Capture the cell that displays the provided text and extract its [X, Y] central coordinate. 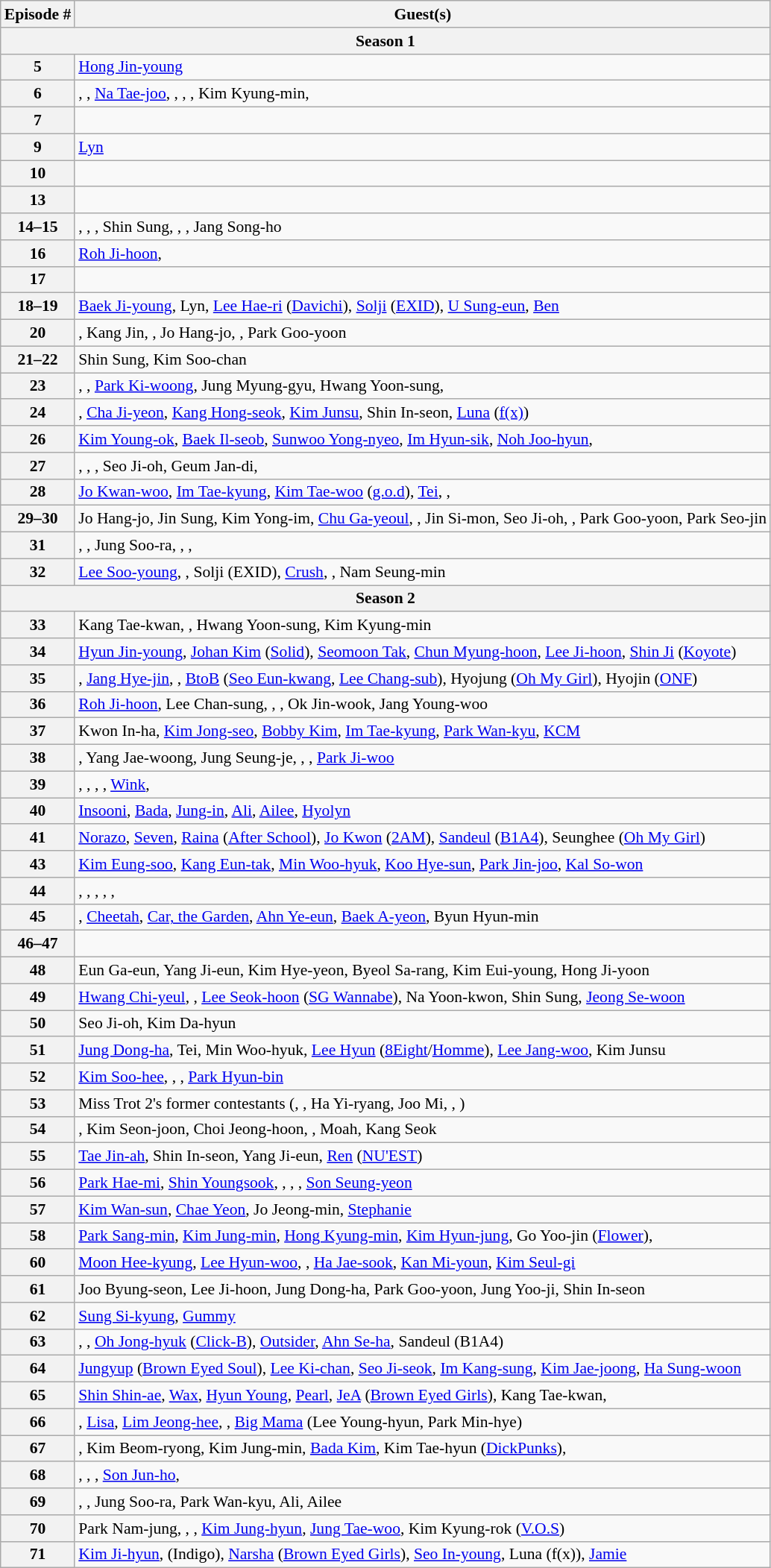
Lyn [422, 147]
64 [38, 1369]
67 [38, 1449]
55 [38, 1156]
Joo Byung-seon, Lee Ji-hoon, Jung Dong-ha, Park Goo-yoon, Jung Yoo-ji, Shin In-seon [422, 1289]
33 [38, 626]
7 [38, 121]
Lee Soo-young, , Solji (EXID), Crush, , Nam Seung-min [422, 572]
, Kang Jin, , Jo Hang-jo, , Park Goo-yoon [422, 333]
5 [38, 67]
58 [38, 1236]
50 [38, 1024]
60 [38, 1263]
39 [38, 784]
, , , Seo Ji-oh, Geum Jan-di, [422, 466]
Season 2 [385, 599]
, , Park Ki-woong, Jung Myung-gyu, Hwang Yoon-sung, [422, 386]
Kim Ji-hyun, (Indigo), Narsha (Brown Eyed Girls), Seo In-young, Luna (f(x)), Jamie [422, 1555]
, , , , , [422, 891]
51 [38, 1051]
Kang Tae-kwan, , Hwang Yoon-sung, Kim Kyung-min [422, 626]
, Lisa, Lim Jeong-hee, , Big Mama (Lee Young-hyun, Park Min-hye) [422, 1422]
, Jang Hye-jin, , BtoB (Seo Eun-kwang, Lee Chang-sub), Hyojung (Oh My Girl), Hyojin (ONF) [422, 678]
Jo Kwan-woo, Im Tae-kyung, Kim Tae-woo (g.o.d), Tei, , [422, 492]
68 [38, 1476]
49 [38, 997]
16 [38, 254]
, , , Son Jun-ho, [422, 1476]
54 [38, 1130]
Park Hae-mi, Shin Youngsook, , , , Son Seung-yeon [422, 1183]
Norazo, Seven, Raina (After School), Jo Kwon (2AM), Sandeul (B1A4), Seunghee (Oh My Girl) [422, 838]
Hyun Jin-young, Johan Kim (Solid), Seomoon Tak, Chun Myung-hoon, Lee Ji-hoon, Shin Ji (Koyote) [422, 652]
, , , Shin Sung, , , Jang Song-ho [422, 227]
44 [38, 891]
Sung Si-kyung, Gummy [422, 1316]
17 [38, 280]
, , Na Tae-joo, , , , Kim Kyung-min, [422, 94]
, , Oh Jong-hyuk (Click-B), Outsider, Ahn Se-ha, Sandeul (B1A4) [422, 1342]
20 [38, 333]
53 [38, 1103]
Roh Ji-hoon, Lee Chan-sung, , , Ok Jin-wook, Jang Young-woo [422, 705]
, , Jung Soo-ra, , , [422, 546]
Kwon In-ha, Kim Jong-seo, Bobby Kim, Im Tae-kyung, Park Wan-kyu, KCM [422, 731]
Episode # [38, 14]
Jungyup (Brown Eyed Soul), Lee Ki-chan, Seo Ji-seok, Im Kang-sung, Kim Jae-joong, Ha Sung-woon [422, 1369]
13 [38, 201]
26 [38, 439]
Park Nam-jung, , , Kim Jung-hyun, Jung Tae-woo, Kim Kyung-rok (V.O.S) [422, 1528]
Eun Ga-eun, Yang Ji-eun, Kim Hye-yeon, Byeol Sa-rang, Kim Eui-young, Hong Ji-yoon [422, 971]
37 [38, 731]
, , , , Wink, [422, 784]
18–19 [38, 306]
Seo Ji-oh, Kim Da-hyun [422, 1024]
48 [38, 971]
52 [38, 1077]
56 [38, 1183]
69 [38, 1502]
Shin Shin-ae, Wax, Hyun Young, Pearl, JeA (Brown Eyed Girls), Kang Tae-kwan, [422, 1396]
35 [38, 678]
63 [38, 1342]
Guest(s) [422, 14]
45 [38, 917]
Miss Trot 2's former contestants (, , Ha Yi-ryang, Joo Mi, , ) [422, 1103]
9 [38, 147]
, Kim Seon-joon, Choi Jeong-hoon, , Moah, Kang Seok [422, 1130]
66 [38, 1422]
Hong Jin-young [422, 67]
61 [38, 1289]
38 [38, 758]
28 [38, 492]
6 [38, 94]
23 [38, 386]
, Cheetah, Car, the Garden, Ahn Ye-eun, Baek A-yeon, Byun Hyun-min [422, 917]
34 [38, 652]
Kim Soo-hee, , , Park Hyun-bin [422, 1077]
29–30 [38, 519]
Jo Hang-jo, Jin Sung, Kim Yong-im, Chu Ga-yeoul, , Jin Si-mon, Seo Ji-oh, , Park Goo-yoon, Park Seo-jin [422, 519]
, , Jung Soo-ra, Park Wan-kyu, Ali, Ailee [422, 1502]
Kim Eung-soo, Kang Eun-tak, Min Woo-hyuk, Koo Hye-sun, Park Jin-joo, Kal So-won [422, 864]
, Cha Ji-yeon, Kang Hong-seok, Kim Junsu, Shin In-seon, Luna (f(x)) [422, 413]
57 [38, 1209]
41 [38, 838]
, Yang Jae-woong, Jung Seung-je, , , Park Ji-woo [422, 758]
65 [38, 1396]
70 [38, 1528]
Kim Wan-sun, Chae Yeon, Jo Jeong-min, Stephanie [422, 1209]
Season 1 [385, 41]
Roh Ji-hoon, [422, 254]
62 [38, 1316]
Tae Jin-ah, Shin In-seon, Yang Ji-eun, Ren (NU'EST) [422, 1156]
21–22 [38, 359]
27 [38, 466]
Kim Young-ok, Baek Il-seob, Sunwoo Yong-nyeo, Im Hyun-sik, Noh Joo-hyun, [422, 439]
Baek Ji-young, Lyn, Lee Hae-ri (Davichi), Solji (EXID), U Sung-eun, Ben [422, 306]
43 [38, 864]
46–47 [38, 944]
Jung Dong-ha, Tei, Min Woo-hyuk, Lee Hyun (8Eight/Homme), Lee Jang-woo, Kim Junsu [422, 1051]
, Kim Beom-ryong, Kim Jung-min, Bada Kim, Kim Tae-hyun (DickPunks), [422, 1449]
Shin Sung, Kim Soo-chan [422, 359]
Park Sang-min, Kim Jung-min, Hong Kyung-min, Kim Hyun-jung, Go Yoo-jin (Flower), [422, 1236]
10 [38, 174]
14–15 [38, 227]
31 [38, 546]
Hwang Chi-yeul, , Lee Seok-hoon (SG Wannabe), Na Yoon-kwon, Shin Sung, Jeong Se-woon [422, 997]
32 [38, 572]
Moon Hee-kyung, Lee Hyun-woo, , Ha Jae-sook, Kan Mi-youn, Kim Seul-gi [422, 1263]
24 [38, 413]
Insooni, Bada, Jung-in, Ali, Ailee, Hyolyn [422, 811]
36 [38, 705]
71 [38, 1555]
40 [38, 811]
